Find where the given text appears and provide that cell's center as [x, y] coordinate. 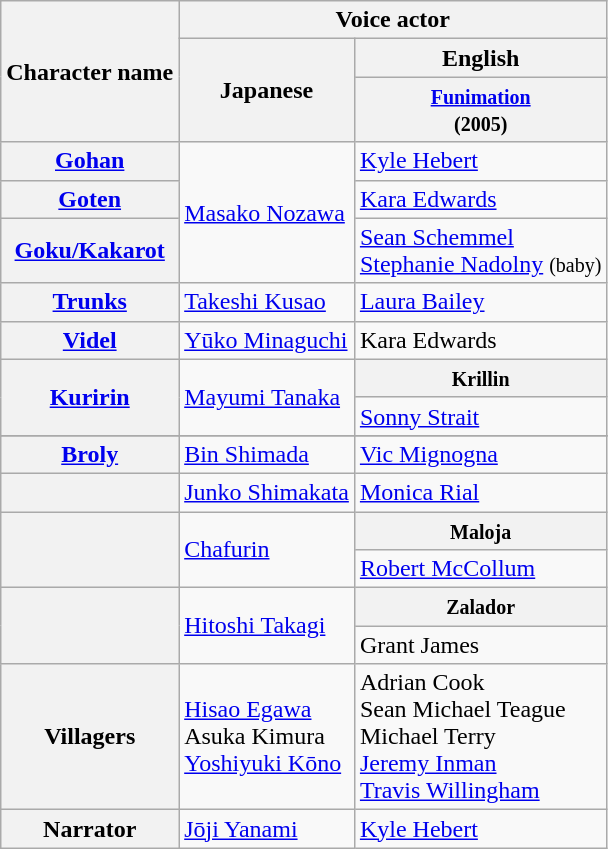
Sean SchemmelStephanie Nadolny (baby) [480, 250]
English [480, 58]
Grant James [480, 645]
Hisao EgawaAsuka KimuraYoshiyuki Kōno [267, 737]
Character name [90, 72]
Voice actor [393, 20]
Jōji Yanami [267, 829]
Vic Mignogna [480, 454]
Robert McCollum [480, 569]
Mayumi Tanaka [267, 397]
Maloja [480, 531]
Sonny Strait [480, 416]
Junko Shimakata [267, 492]
Villagers [90, 737]
Laura Bailey [480, 302]
Masako Nozawa [267, 212]
Monica Rial [480, 492]
Trunks [90, 302]
Videl [90, 340]
Takeshi Kusao [267, 302]
Bin Shimada [267, 454]
Funimation(2005) [480, 110]
Gohan [90, 161]
Zalador [480, 607]
Narrator [90, 829]
Japanese [267, 90]
Krillin [480, 378]
Hitoshi Takagi [267, 626]
Kuririn [90, 397]
Adrian CookSean Michael TeagueMichael TerryJeremy InmanTravis Willingham [480, 737]
Yūko Minaguchi [267, 340]
Goku/Kakarot [90, 250]
Chafurin [267, 550]
Goten [90, 199]
Broly [90, 454]
